Extract the [X, Y] coordinate from the center of the cell holding the provided text.  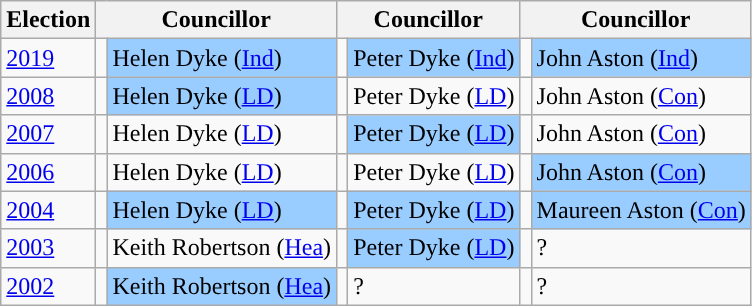
2003 [48, 248]
John Aston (Ind) [641, 58]
2019 [48, 58]
Election [48, 20]
Maureen Aston (Con) [641, 210]
2006 [48, 172]
2002 [48, 286]
Helen Dyke (Ind) [222, 58]
2004 [48, 210]
2008 [48, 96]
2007 [48, 134]
Peter Dyke (Ind) [434, 58]
